Return the (x, y) coordinate for the center point of the cell that contains the specified text.  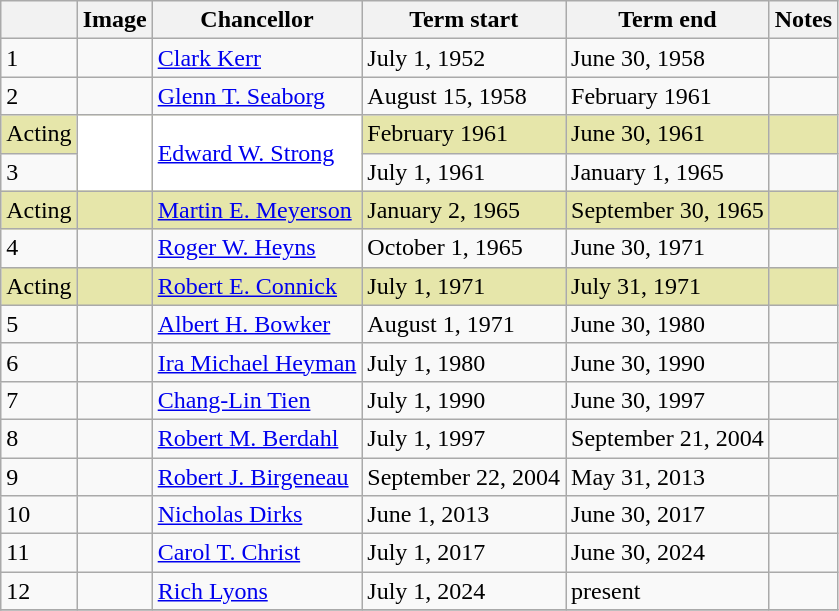
10 (39, 515)
Term end (668, 20)
July 1, 1952 (464, 58)
Chang-Lin Tien (257, 400)
June 30, 1980 (668, 324)
Clark Kerr (257, 58)
3 (39, 172)
June 30, 1997 (668, 400)
7 (39, 400)
May 31, 2013 (668, 477)
8 (39, 438)
August 15, 1958 (464, 96)
1 (39, 58)
July 1, 1971 (464, 286)
Martin E. Meyerson (257, 210)
Edward W. Strong (257, 153)
Nicholas Dirks (257, 515)
4 (39, 248)
Notes (803, 20)
11 (39, 553)
July 1, 1961 (464, 172)
Term start (464, 20)
June 30, 1958 (668, 58)
Roger W. Heyns (257, 248)
9 (39, 477)
12 (39, 591)
September 30, 1965 (668, 210)
January 1, 1965 (668, 172)
Chancellor (257, 20)
June 30, 1961 (668, 134)
July 1, 1980 (464, 362)
Image (114, 20)
July 31, 1971 (668, 286)
Rich Lyons (257, 591)
July 1, 2017 (464, 553)
Robert M. Berdahl (257, 438)
present (668, 591)
Robert E. Connick (257, 286)
Ira Michael Heyman (257, 362)
September 22, 2004 (464, 477)
July 1, 2024 (464, 591)
June 30, 2017 (668, 515)
July 1, 1997 (464, 438)
January 2, 1965 (464, 210)
June 1, 2013 (464, 515)
August 1, 1971 (464, 324)
September 21, 2004 (668, 438)
October 1, 1965 (464, 248)
6 (39, 362)
July 1, 1990 (464, 400)
Albert H. Bowker (257, 324)
June 30, 1990 (668, 362)
Robert J. Birgeneau (257, 477)
5 (39, 324)
June 30, 1971 (668, 248)
Carol T. Christ (257, 553)
Glenn T. Seaborg (257, 96)
June 30, 2024 (668, 553)
2 (39, 96)
